Return [x, y] of the center of cell containing provided text 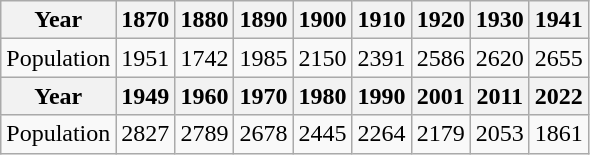
2053 [500, 134]
2150 [322, 58]
2445 [322, 134]
1861 [558, 134]
1985 [264, 58]
1990 [382, 96]
2391 [382, 58]
2789 [204, 134]
2264 [382, 134]
2678 [264, 134]
1880 [204, 20]
2011 [500, 96]
2001 [440, 96]
1870 [146, 20]
2620 [500, 58]
2179 [440, 134]
1951 [146, 58]
2022 [558, 96]
1910 [382, 20]
1742 [204, 58]
1960 [204, 96]
1900 [322, 20]
2586 [440, 58]
1941 [558, 20]
2655 [558, 58]
1949 [146, 96]
1890 [264, 20]
1920 [440, 20]
1930 [500, 20]
1970 [264, 96]
2827 [146, 134]
1980 [322, 96]
